Search for the cell housing the specified text and yield its [X, Y] center coordinate. 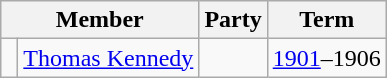
Member [100, 20]
Term [326, 20]
1901–1906 [326, 58]
Thomas Kennedy [108, 58]
Party [233, 20]
